Find where the given text appears and provide that cell's center as [x, y] coordinate. 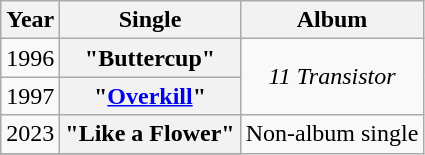
Year [30, 20]
Single [150, 20]
Non-album single [332, 134]
1997 [30, 96]
1996 [30, 58]
"Overkill" [150, 96]
11 Transistor [332, 77]
Album [332, 20]
"Buttercup" [150, 58]
2023 [30, 134]
"Like a Flower" [150, 134]
